Detect which cell encompasses the target text, then output its (x, y) center coordinate. 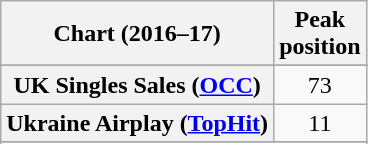
Ukraine Airplay (TopHit) (138, 123)
73 (320, 85)
11 (320, 123)
Peak position (320, 34)
Chart (2016–17) (138, 34)
UK Singles Sales (OCC) (138, 85)
